For the text-containing cell, return its midpoint in [X, Y] coordinate format. 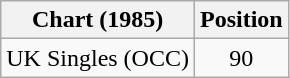
Position [241, 20]
UK Singles (OCC) [98, 58]
Chart (1985) [98, 20]
90 [241, 58]
